Scan for the cell matching the given text and deliver its [x, y] coordinate at center. 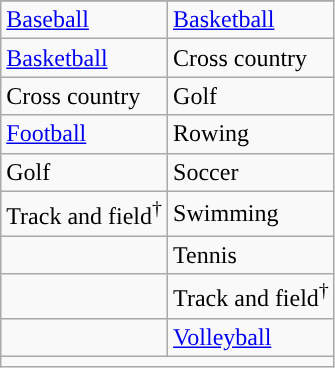
Baseball [84, 20]
Rowing [252, 134]
Volleyball [252, 337]
Tennis [252, 255]
Swimming [252, 214]
Soccer [252, 172]
Football [84, 134]
